Search for the cell housing the specified text and yield its (X, Y) center coordinate. 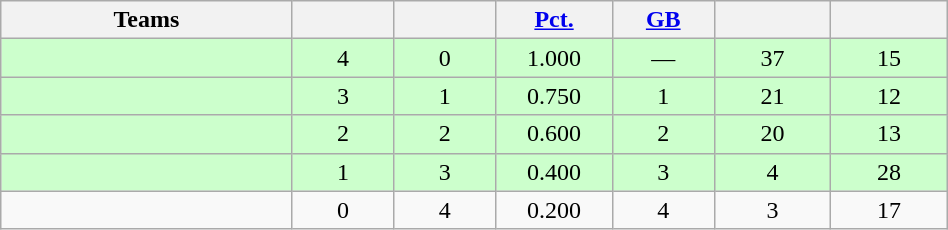
GB (663, 20)
Teams (146, 20)
1.000 (554, 58)
21 (772, 96)
17 (890, 210)
15 (890, 58)
— (663, 58)
13 (890, 134)
0.200 (554, 210)
Pct. (554, 20)
0.750 (554, 96)
0.400 (554, 172)
28 (890, 172)
37 (772, 58)
20 (772, 134)
0.600 (554, 134)
12 (890, 96)
